Return [x, y] of the center of cell containing provided text 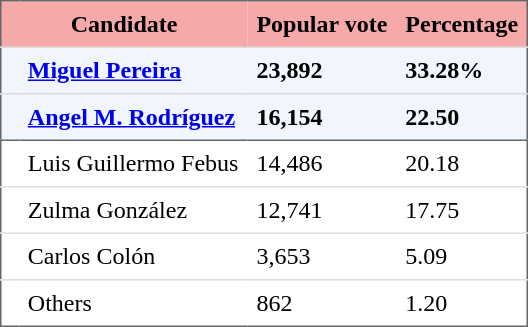
17.75 [462, 210]
20.18 [462, 163]
23,892 [322, 70]
Percentage [462, 24]
Popular vote [322, 24]
16,154 [322, 117]
Zulma González [134, 210]
12,741 [322, 210]
5.09 [462, 256]
Angel M. Rodríguez [134, 117]
14,486 [322, 163]
Candidate [124, 24]
Carlos Colón [134, 256]
33.28% [462, 70]
862 [322, 303]
Luis Guillermo Febus [134, 163]
22.50 [462, 117]
1.20 [462, 303]
Others [134, 303]
Miguel Pereira [134, 70]
3,653 [322, 256]
